Find where the given text appears and provide that cell's center as (x, y) coordinate. 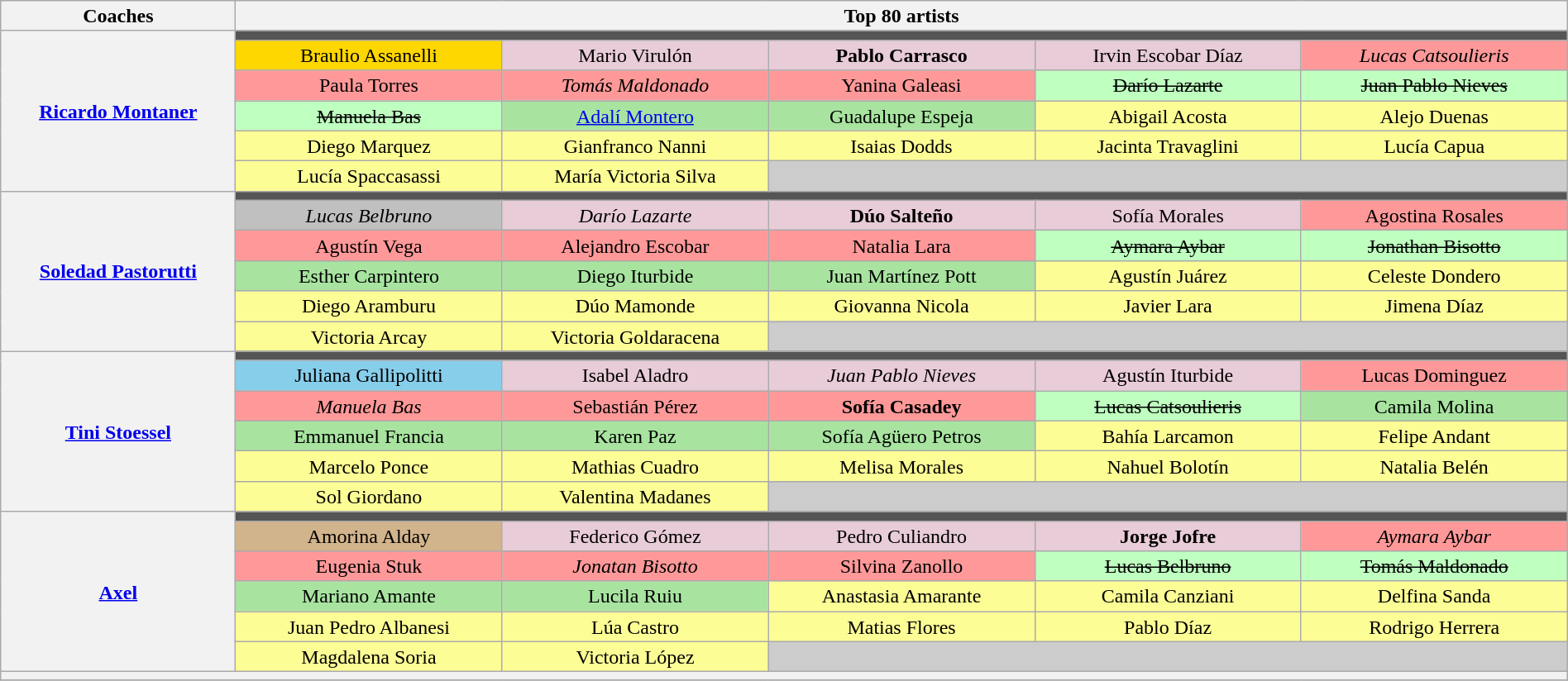
Jimena Díaz (1434, 306)
Sofía Morales (1168, 215)
Celeste Dondero (1434, 276)
Amorina Alday (369, 536)
Pablo Díaz (1168, 626)
Isaias Dodds (901, 145)
Natalia Lara (901, 246)
Sebastián Pérez (635, 407)
Diego Marquez (369, 145)
Dúo Mamonde (635, 306)
Agustín Juárez (1168, 276)
Coaches (118, 17)
Soledad Pastorutti (118, 271)
Victoria López (635, 656)
Gianfranco Nanni (635, 145)
Mariano Amante (369, 597)
Giovanna Nicola (901, 306)
Ricardo Montaner (118, 111)
Lúa Castro (635, 626)
Lucía Capua (1434, 145)
Agustín Iturbide (1168, 375)
Alejo Duenas (1434, 116)
Top 80 artists (901, 17)
Lucía Spaccasassi (369, 177)
Camila Molina (1434, 407)
Dúo Salteño (901, 215)
Sofía Agüero Petros (901, 436)
Agostina Rosales (1434, 215)
Esther Carpintero (369, 276)
Magdalena Soria (369, 656)
Adalí Montero (635, 116)
Alejandro Escobar (635, 246)
Nahuel Bolotín (1168, 466)
Victoria Goldaracena (635, 336)
Jacinta Travaglini (1168, 145)
Sofía Casadey (901, 407)
Marcelo Ponce (369, 466)
Melisa Morales (901, 466)
Juan Pedro Albanesi (369, 626)
Abigail Acosta (1168, 116)
Rodrigo Herrera (1434, 626)
Diego Aramburu (369, 306)
Felipe Andant (1434, 436)
Guadalupe Espeja (901, 116)
Isabel Aladro (635, 375)
Mario Virulón (635, 55)
Braulio Assanelli (369, 55)
Anastasia Amarante (901, 597)
Jorge Jofre (1168, 536)
Mathias Cuadro (635, 466)
Paula Torres (369, 86)
Javier Lara (1168, 306)
Pedro Culiandro (901, 536)
Lucas Dominguez (1434, 375)
Tini Stoessel (118, 431)
Jonatan Bisotto (635, 567)
Valentina Madanes (635, 496)
Jonathan Bisotto (1434, 246)
Emmanuel Francia (369, 436)
Diego Iturbide (635, 276)
Irvin Escobar Díaz (1168, 55)
Natalia Belén (1434, 466)
Yanina Galeasi (901, 86)
Karen Paz (635, 436)
Victoria Arcay (369, 336)
Sol Giordano (369, 496)
Axel (118, 592)
Silvina Zanollo (901, 567)
Federico Gómez (635, 536)
Delfina Sanda (1434, 597)
Juan Martínez Pott (901, 276)
Camila Canziani (1168, 597)
Lucila Ruiu (635, 597)
Pablo Carrasco (901, 55)
Agustín Vega (369, 246)
María Victoria Silva (635, 177)
Matias Flores (901, 626)
Eugenia Stuk (369, 567)
Juliana Gallipolitti (369, 375)
Bahía Larcamon (1168, 436)
